Detect which cell encompasses the target text, then output its (x, y) center coordinate. 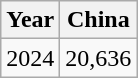
Year (30, 20)
China (98, 20)
20,636 (98, 58)
2024 (30, 58)
